Locate the cell with the specified text and output its (x, y) center coordinate. 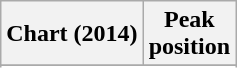
Chart (2014) (72, 34)
Peakposition (189, 34)
